From the cell containing the given text, extract its center point as (x, y) coordinate. 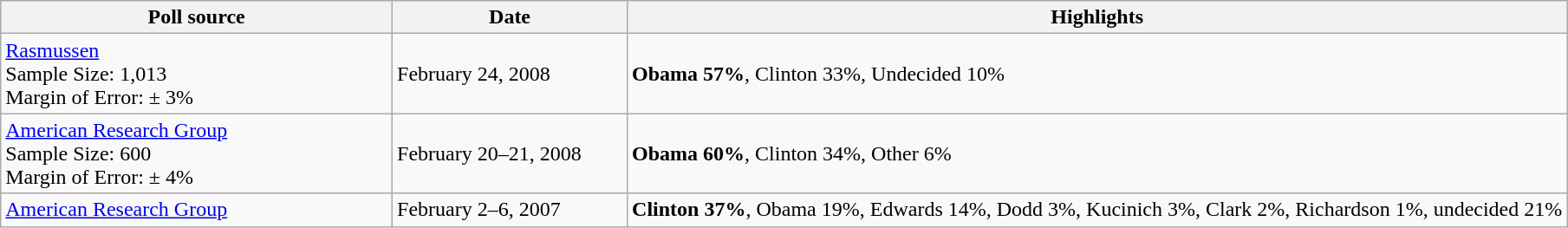
Obama 60%, Clinton 34%, Other 6% (1097, 153)
February 24, 2008 (510, 74)
RasmussenSample Size: 1,013 Margin of Error: ± 3% (197, 74)
American Research Group (197, 210)
Poll source (197, 17)
Clinton 37%, Obama 19%, Edwards 14%, Dodd 3%, Kucinich 3%, Clark 2%, Richardson 1%, undecided 21% (1097, 210)
February 2–6, 2007 (510, 210)
February 20–21, 2008 (510, 153)
American Research GroupSample Size: 600 Margin of Error: ± 4% (197, 153)
Highlights (1097, 17)
Obama 57%, Clinton 33%, Undecided 10% (1097, 74)
Date (510, 17)
